Locate the cell with the specified text and output its [X, Y] center coordinate. 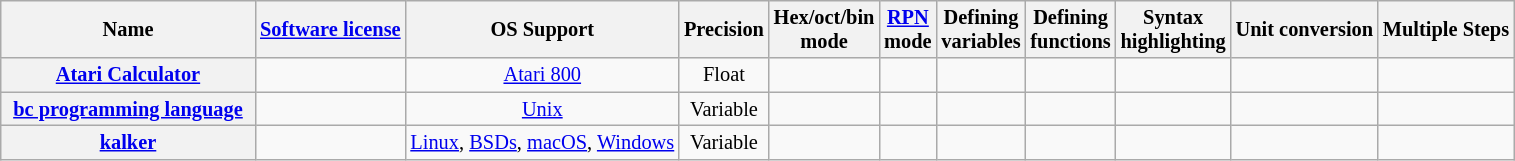
Defining functions [1070, 29]
Unit conversion [1304, 29]
Atari Calculator [128, 75]
Syntax highlighting [1174, 29]
OS Support [542, 29]
Linux, BSDs, macOS, Windows [542, 142]
Multiple Steps [1446, 29]
Unix [542, 109]
Precision [724, 29]
Atari 800 [542, 75]
Defining variables [980, 29]
Hex/oct/bin mode [824, 29]
Name [128, 29]
Float [724, 75]
Software license [330, 29]
kalker [128, 142]
RPN mode [908, 29]
bc programming language [128, 109]
